Identify which cell holds the provided text, then report its [X, Y] central coordinate. 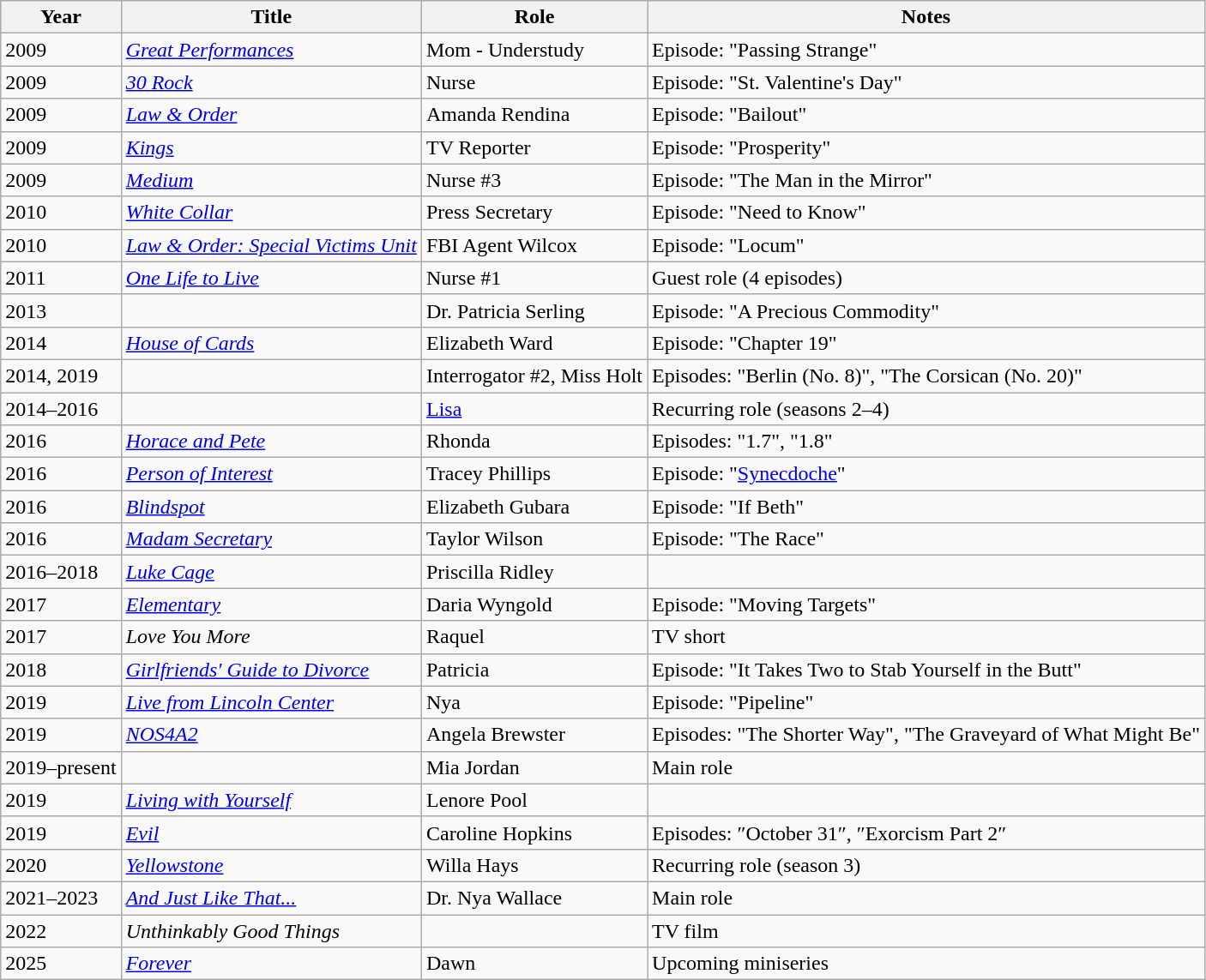
2019–present [61, 767]
Recurring role (season 3) [926, 865]
Episode: "If Beth" [926, 507]
And Just Like That... [271, 898]
Willa Hays [534, 865]
Episode: "A Precious Commodity" [926, 310]
Press Secretary [534, 213]
Person of Interest [271, 474]
Law & Order [271, 115]
2022 [61, 930]
Episode: "The Race" [926, 539]
Kings [271, 147]
Mia Jordan [534, 767]
Episodes: "Berlin (No. 8)", "The Corsican (No. 20)" [926, 376]
2020 [61, 865]
Caroline Hopkins [534, 833]
Elizabeth Ward [534, 343]
Upcoming miniseries [926, 964]
Title [271, 17]
Episode: "Passing Strange" [926, 50]
TV film [926, 930]
Interrogator #2, Miss Holt [534, 376]
Great Performances [271, 50]
Dr. Nya Wallace [534, 898]
Yellowstone [271, 865]
2016–2018 [61, 572]
Episode: "Locum" [926, 245]
Episode: "Chapter 19" [926, 343]
Episode: "Bailout" [926, 115]
Priscilla Ridley [534, 572]
2025 [61, 964]
Recurring role (seasons 2–4) [926, 409]
Nurse [534, 82]
Nurse #1 [534, 278]
Evil [271, 833]
Madam Secretary [271, 539]
TV short [926, 637]
Amanda Rendina [534, 115]
Forever [271, 964]
Dawn [534, 964]
Nurse #3 [534, 180]
Role [534, 17]
House of Cards [271, 343]
Unthinkably Good Things [271, 930]
Raquel [534, 637]
2021–2023 [61, 898]
Horace and Pete [271, 442]
Dr. Patricia Serling [534, 310]
Episode: "It Takes Two to Stab Yourself in the Butt" [926, 670]
Episode: "St. Valentine's Day" [926, 82]
Episodes: ″October 31″, ″Exorcism Part 2″ [926, 833]
Love You More [271, 637]
Nya [534, 702]
2011 [61, 278]
Lenore Pool [534, 800]
Patricia [534, 670]
TV Reporter [534, 147]
Episode: "Pipeline" [926, 702]
30 Rock [271, 82]
2014, 2019 [61, 376]
Mom - Understudy [534, 50]
Elementary [271, 604]
Episodes: "The Shorter Way", "The Graveyard of What Might Be" [926, 735]
Blindspot [271, 507]
2014 [61, 343]
Elizabeth Gubara [534, 507]
Episode: "Synecdoche" [926, 474]
NOS4A2 [271, 735]
Tracey Phillips [534, 474]
2018 [61, 670]
Live from Lincoln Center [271, 702]
One Life to Live [271, 278]
Episode: "Prosperity" [926, 147]
Rhonda [534, 442]
White Collar [271, 213]
Year [61, 17]
Notes [926, 17]
2014–2016 [61, 409]
Medium [271, 180]
Living with Yourself [271, 800]
FBI Agent Wilcox [534, 245]
Luke Cage [271, 572]
Angela Brewster [534, 735]
Lisa [534, 409]
Girlfriends' Guide to Divorce [271, 670]
Episode: "Moving Targets" [926, 604]
Guest role (4 episodes) [926, 278]
Episode: "Need to Know" [926, 213]
Law & Order: Special Victims Unit [271, 245]
2013 [61, 310]
Episodes: "1.7", "1.8" [926, 442]
Daria Wyngold [534, 604]
Episode: "The Man in the Mirror" [926, 180]
Taylor Wilson [534, 539]
